Find where the given text appears and provide that cell's center as [x, y] coordinate. 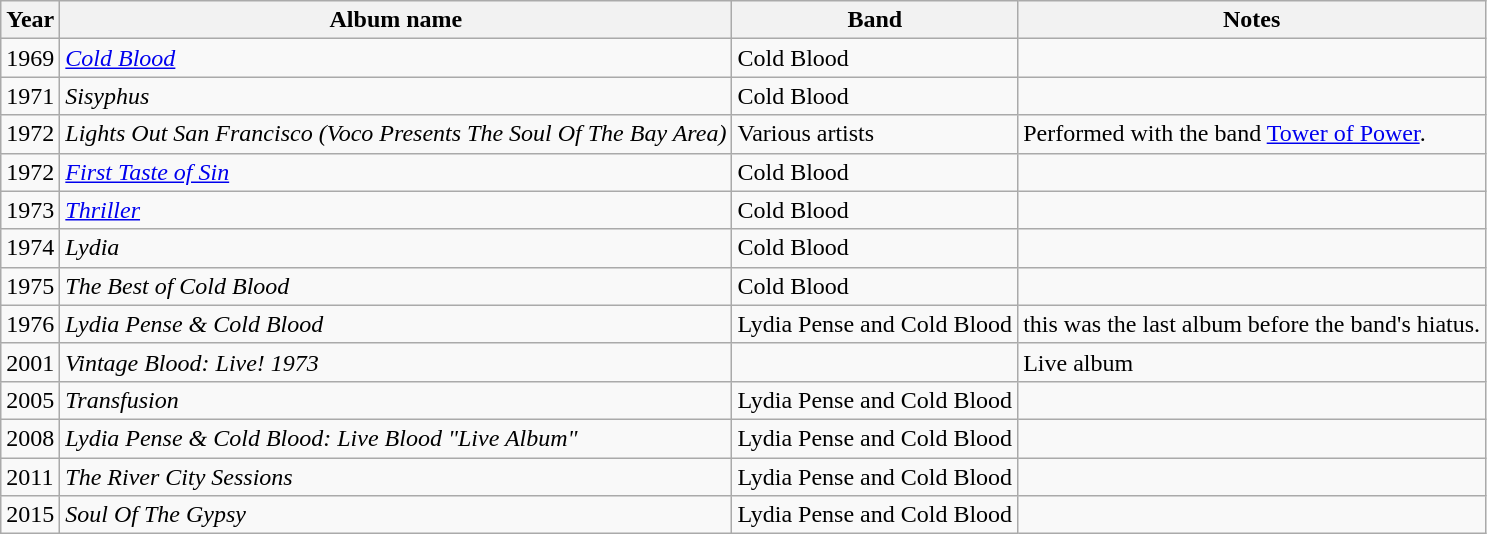
1971 [30, 96]
Vintage Blood: Live! 1973 [396, 362]
Performed with the band Tower of Power. [1252, 134]
Thriller [396, 210]
2001 [30, 362]
1976 [30, 324]
1973 [30, 210]
Lydia Pense & Cold Blood: Live Blood "Live Album" [396, 438]
this was the last album before the band's hiatus. [1252, 324]
2011 [30, 477]
1975 [30, 286]
The River City Sessions [396, 477]
The Best of Cold Blood [396, 286]
Album name [396, 20]
Lydia [396, 248]
Year [30, 20]
1974 [30, 248]
Soul Of The Gypsy [396, 515]
Live album [1252, 362]
Lydia Pense & Cold Blood [396, 324]
2005 [30, 400]
Lights Out San Francisco (Voco Presents The Soul Of The Bay Area) [396, 134]
2008 [30, 438]
First Taste of Sin [396, 172]
Band [875, 20]
Sisyphus [396, 96]
Notes [1252, 20]
1969 [30, 58]
Various artists [875, 134]
2015 [30, 515]
Transfusion [396, 400]
